Capture the cell that displays the provided text and extract its [x, y] central coordinate. 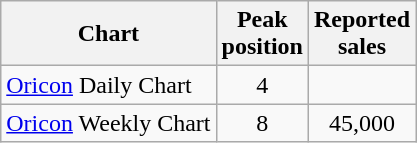
Peakposition [262, 34]
Chart [108, 34]
4 [262, 85]
8 [262, 123]
Reportedsales [362, 34]
45,000 [362, 123]
Oricon Daily Chart [108, 85]
Oricon Weekly Chart [108, 123]
